Return the (x, y) coordinate for the center point of the cell that contains the specified text.  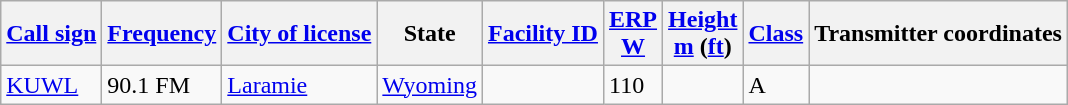
A (776, 85)
110 (632, 85)
Frequency (162, 34)
90.1 FM (162, 85)
Facility ID (542, 34)
Class (776, 34)
Wyoming (430, 85)
Heightm (ft) (703, 34)
Transmitter coordinates (938, 34)
KUWL (52, 85)
State (430, 34)
ERPW (632, 34)
Call sign (52, 34)
Laramie (300, 85)
City of license (300, 34)
